For the text-containing cell, return its midpoint in (X, Y) coordinate format. 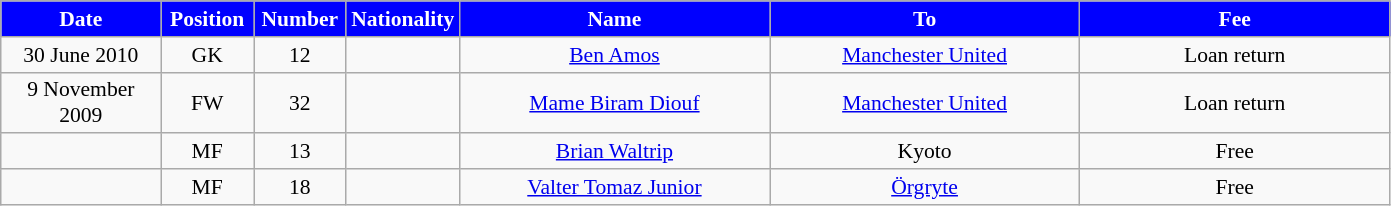
Brian Waltrip (614, 152)
To (925, 19)
Number (300, 19)
Örgryte (925, 187)
32 (300, 102)
Date (81, 19)
30 June 2010 (81, 55)
Fee (1235, 19)
Name (614, 19)
FW (208, 102)
18 (300, 187)
12 (300, 55)
Ben Amos (614, 55)
GK (208, 55)
Position (208, 19)
9 November 2009 (81, 102)
Valter Tomaz Junior (614, 187)
Mame Biram Diouf (614, 102)
Kyoto (925, 152)
13 (300, 152)
Nationality (402, 19)
